Detect which cell encompasses the target text, then output its (X, Y) center coordinate. 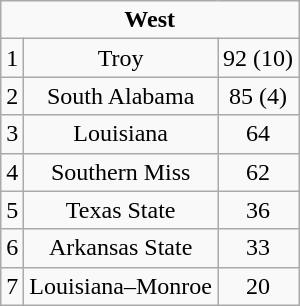
7 (12, 286)
1 (12, 58)
Arkansas State (121, 248)
85 (4) (258, 96)
64 (258, 134)
4 (12, 172)
36 (258, 210)
5 (12, 210)
Louisiana (121, 134)
South Alabama (121, 96)
2 (12, 96)
Louisiana–Monroe (121, 286)
West (150, 20)
Troy (121, 58)
33 (258, 248)
Southern Miss (121, 172)
Texas State (121, 210)
3 (12, 134)
20 (258, 286)
62 (258, 172)
6 (12, 248)
92 (10) (258, 58)
